Identify which cell holds the provided text, then report its (x, y) central coordinate. 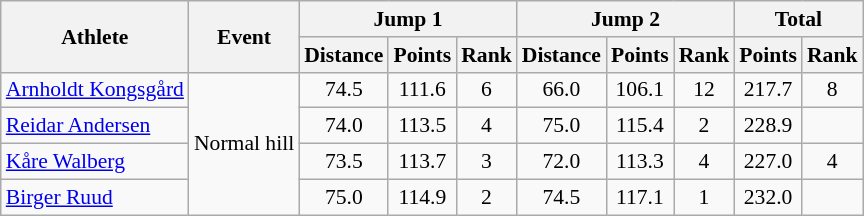
Total (798, 19)
227.0 (768, 162)
228.9 (768, 126)
Arnholdt Kongsgård (95, 90)
8 (832, 90)
117.1 (640, 197)
232.0 (768, 197)
Jump 1 (408, 19)
Athlete (95, 36)
12 (704, 90)
113.3 (640, 162)
66.0 (562, 90)
113.7 (422, 162)
1 (704, 197)
6 (486, 90)
Event (244, 36)
74.0 (344, 126)
115.4 (640, 126)
Reidar Andersen (95, 126)
3 (486, 162)
Jump 2 (626, 19)
Normal hill (244, 143)
106.1 (640, 90)
72.0 (562, 162)
113.5 (422, 126)
114.9 (422, 197)
Kåre Walberg (95, 162)
217.7 (768, 90)
111.6 (422, 90)
73.5 (344, 162)
Birger Ruud (95, 197)
